Search for the cell housing the specified text and yield its (x, y) center coordinate. 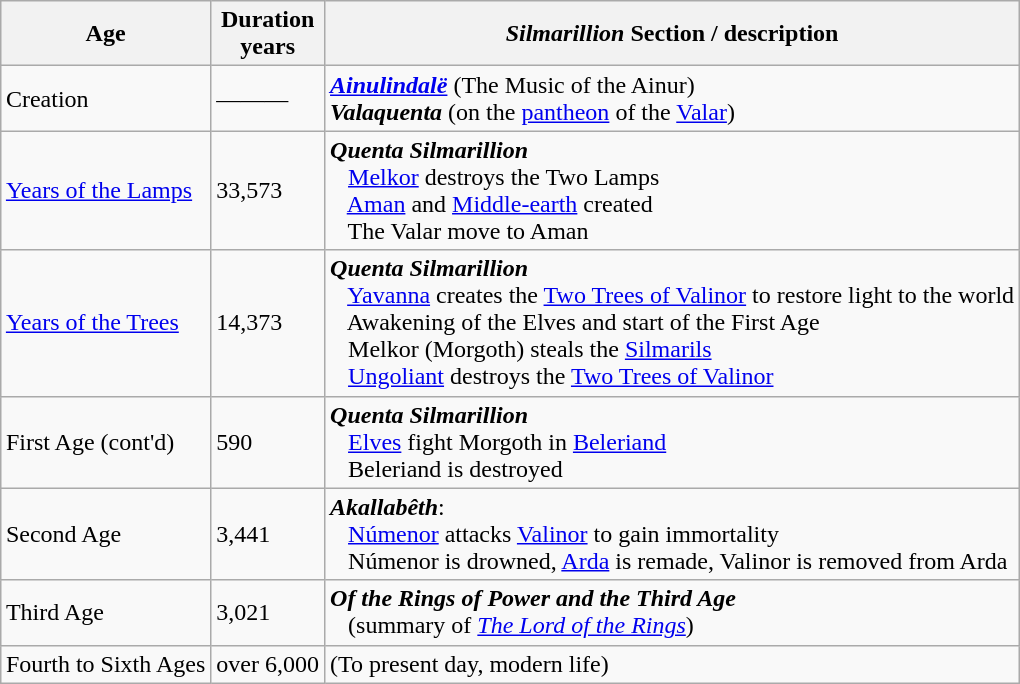
Quenta Silmarillion Elves fight Morgoth in Beleriand Beleriand is destroyed (672, 442)
Of the Rings of Power and the Third Age (summary of The Lord of the Rings) (672, 612)
33,573 (268, 190)
Akallabêth: Númenor attacks Valinor to gain immortality Númenor is drowned, Arda is remade, Valinor is removed from Arda (672, 534)
First Age (cont'd) (105, 442)
Third Age (105, 612)
Ainulindalë (The Music of the Ainur)Valaquenta (on the pantheon of the Valar) (672, 98)
590 (268, 442)
over 6,000 (268, 664)
14,373 (268, 323)
3,021 (268, 612)
Silmarillion Section / description (672, 34)
Creation (105, 98)
Age (105, 34)
——— (268, 98)
3,441 (268, 534)
Fourth to Sixth Ages (105, 664)
Duration years (268, 34)
Years of the Trees (105, 323)
Quenta Silmarillion Melkor destroys the Two Lamps Aman and Middle-earth created The Valar move to Aman (672, 190)
Years of the Lamps (105, 190)
(To present day, modern life) (672, 664)
Second Age (105, 534)
